Search for the cell housing the specified text and yield its (x, y) center coordinate. 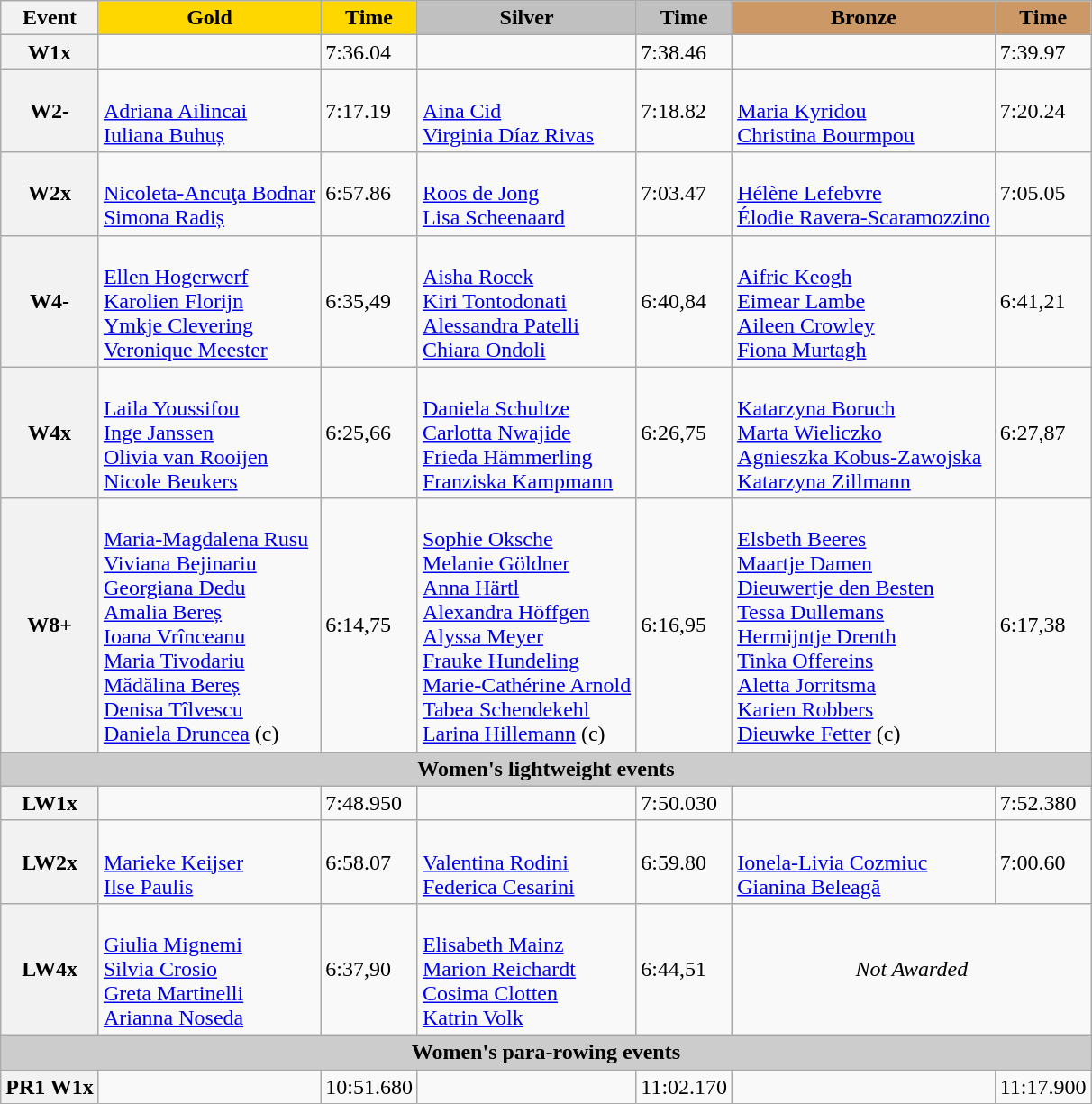
6:37,90 (369, 969)
LW1x (50, 803)
6:59.80 (685, 862)
Event (50, 18)
Silver (526, 18)
Aifric Keogh Eimear Lambe Aileen Crowley Fiona Murtagh (864, 301)
Not Awarded (912, 969)
Bronze (864, 18)
Roos de Jong Lisa Scheenaard (526, 194)
7:36.04 (369, 52)
W2- (50, 111)
7:52.380 (1043, 803)
6:44,51 (685, 969)
PR1 W1x (50, 1086)
W2x (50, 194)
Maria Kyridou Christina Bourmpou (864, 111)
11:02.170 (685, 1086)
Laila Youssifou Inge Janssen Olivia van Rooijen Nicole Beukers (209, 433)
7:48.950 (369, 803)
W4- (50, 301)
Valentina Rodini Federica Cesarini (526, 862)
W4x (50, 433)
11:17.900 (1043, 1086)
6:40,84 (685, 301)
Marieke Keijser Ilse Paulis (209, 862)
6:16,95 (685, 625)
Daniela Schultze Carlotta Nwajide Frieda Hämmerling Franziska Kampmann (526, 433)
6:26,75 (685, 433)
7:20.24 (1043, 111)
7:03.47 (685, 194)
W8+ (50, 625)
Ionela-Livia Cozmiuc Gianina Beleagă (864, 862)
6:35,49 (369, 301)
Elisabeth Mainz Marion Reichardt Cosima Clotten Katrin Volk (526, 969)
Women's lightweight events (546, 769)
7:38.46 (685, 52)
7:18.82 (685, 111)
7:17.19 (369, 111)
Ellen Hogerwerf Karolien Florijn Ymkje Clevering Veronique Meester (209, 301)
6:57.86 (369, 194)
Gold (209, 18)
W1x (50, 52)
6:17,38 (1043, 625)
6:41,21 (1043, 301)
Maria-Magdalena Rusu Viviana Bejinariu Georgiana Dedu Amalia Bereș Ioana Vrînceanu Maria Tivodariu Mădălina Bereș Denisa Tîlvescu Daniela Druncea (c) (209, 625)
Giulia Mignemi Silvia Crosio Greta Martinelli Arianna Noseda (209, 969)
Katarzyna Boruch Marta Wieliczko Agnieszka Kobus-Zawojska Katarzyna Zillmann (864, 433)
6:58.07 (369, 862)
6:27,87 (1043, 433)
10:51.680 (369, 1086)
6:25,66 (369, 433)
Women's para-rowing events (546, 1052)
Adriana Ailincai Iuliana Buhuș (209, 111)
Aina Cid Virginia Díaz Rivas (526, 111)
7:39.97 (1043, 52)
LW4x (50, 969)
Aisha Rocek Kiri Tontodonati Alessandra Patelli Chiara Ondoli (526, 301)
LW2x (50, 862)
Nicoleta-Ancuţa Bodnar Simona Radiș (209, 194)
7:05.05 (1043, 194)
7:00.60 (1043, 862)
Hélène Lefebvre Élodie Ravera-Scaramozzino (864, 194)
6:14,75 (369, 625)
7:50.030 (685, 803)
